Locate the cell with the specified text and output its [x, y] center coordinate. 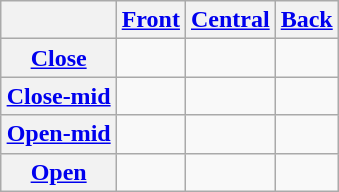
Front [150, 20]
Central [230, 20]
Open [58, 172]
Open-mid [58, 134]
Close [58, 58]
Close-mid [58, 96]
Back [306, 20]
